Extract the [X, Y] coordinate from the center of the cell holding the provided text.  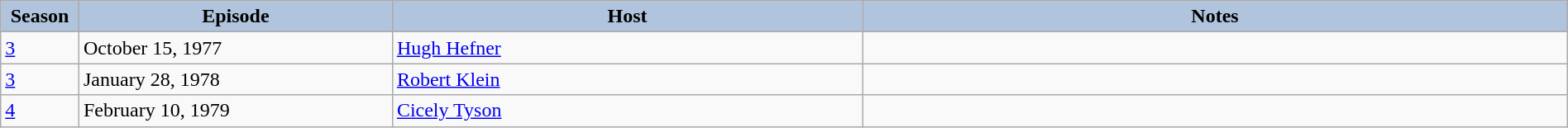
Season [40, 17]
Robert Klein [627, 79]
Hugh Hefner [627, 48]
January 28, 1978 [235, 79]
Host [627, 17]
Notes [1216, 17]
February 10, 1979 [235, 111]
Episode [235, 17]
October 15, 1977 [235, 48]
Cicely Tyson [627, 111]
4 [40, 111]
